Scan for the cell matching the given text and deliver its (X, Y) coordinate at center. 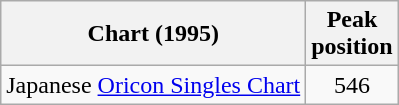
Chart (1995) (154, 34)
Japanese Oricon Singles Chart (154, 85)
546 (352, 85)
Peakposition (352, 34)
